Extract the (x, y) coordinate from the center of the cell holding the provided text.  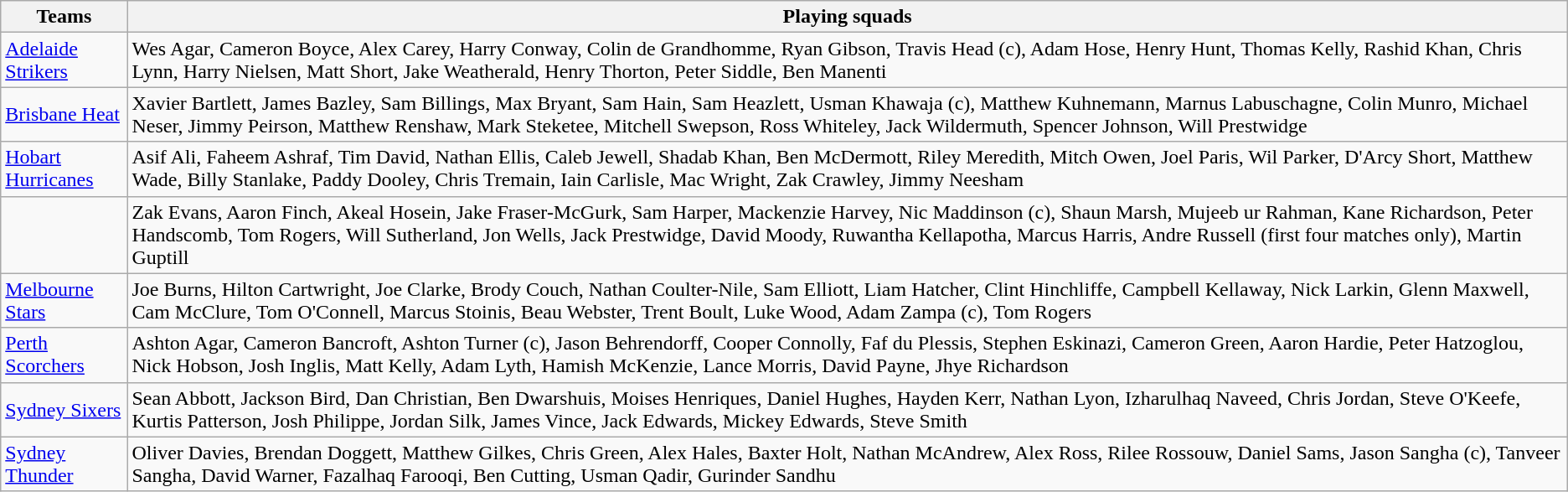
Brisbane Heat (64, 114)
Playing squads (848, 17)
Teams (64, 17)
Perth Scorchers (64, 355)
Sydney Sixers (64, 409)
Adelaide Strikers (64, 60)
Melbourne Stars (64, 300)
Sydney Thunder (64, 464)
Hobart Hurricanes (64, 169)
